Determine the [X, Y] coordinate at the center of the cell enclosing the given text.  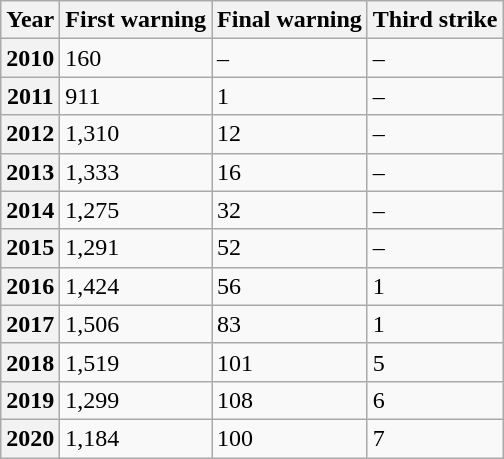
2017 [30, 324]
101 [290, 362]
16 [290, 172]
1,310 [136, 134]
7 [435, 438]
2011 [30, 96]
2012 [30, 134]
2020 [30, 438]
32 [290, 210]
108 [290, 400]
1,299 [136, 400]
911 [136, 96]
1,184 [136, 438]
2018 [30, 362]
2019 [30, 400]
12 [290, 134]
1,291 [136, 248]
83 [290, 324]
52 [290, 248]
1,333 [136, 172]
1,519 [136, 362]
1,424 [136, 286]
Year [30, 20]
First warning [136, 20]
1,506 [136, 324]
2015 [30, 248]
5 [435, 362]
2014 [30, 210]
Final warning [290, 20]
1,275 [136, 210]
100 [290, 438]
6 [435, 400]
56 [290, 286]
160 [136, 58]
Third strike [435, 20]
2010 [30, 58]
2016 [30, 286]
2013 [30, 172]
